Provide the (X, Y) coordinate of the cell's center where the given text is located.  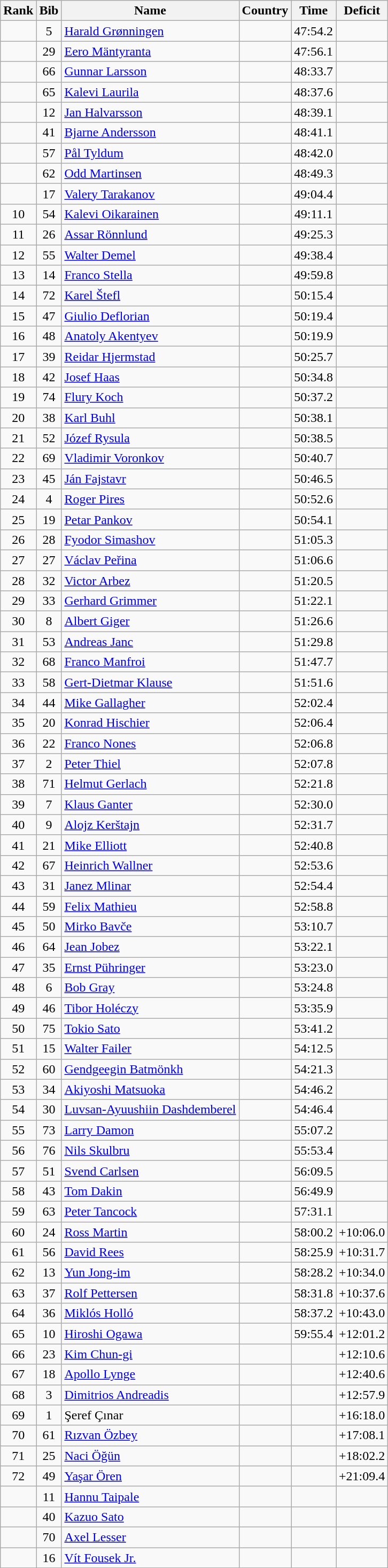
Larry Damon (150, 1130)
49:38.4 (314, 255)
Fyodor Simashov (150, 540)
50:19.4 (314, 316)
Franco Nones (150, 743)
58:31.8 (314, 1293)
Kim Chun-gi (150, 1354)
8 (49, 621)
Country (265, 11)
56:49.9 (314, 1191)
52:02.4 (314, 703)
Walter Demel (150, 255)
Name (150, 11)
51:26.6 (314, 621)
52:30.0 (314, 804)
Luvsan-Ayuushiin Dashdemberel (150, 1110)
Odd Martinsen (150, 173)
Yun Jong-im (150, 1273)
55:07.2 (314, 1130)
75 (49, 1028)
52:53.6 (314, 865)
Rolf Pettersen (150, 1293)
Walter Failer (150, 1049)
50:25.7 (314, 357)
50:54.1 (314, 519)
6 (49, 988)
Klaus Ganter (150, 804)
Gerhard Grimmer (150, 601)
Hiroshi Ogawa (150, 1334)
73 (49, 1130)
Vít Fousek Jr. (150, 1558)
Tom Dakin (150, 1191)
Jean Jobez (150, 947)
54:12.5 (314, 1049)
Deficit (362, 11)
Jan Halvarsson (150, 112)
58:28.2 (314, 1273)
Alojz Kerštajn (150, 825)
52:06.4 (314, 723)
49:04.4 (314, 194)
Naci Öğün (150, 1456)
55:53.4 (314, 1150)
53:23.0 (314, 967)
Ján Fajstavr (150, 479)
51:20.5 (314, 580)
Mirko Bavče (150, 927)
+12:01.2 (362, 1334)
48:39.1 (314, 112)
4 (49, 499)
50:38.5 (314, 438)
58:37.2 (314, 1313)
49:11.1 (314, 214)
Time (314, 11)
51:05.3 (314, 540)
Janez Mlinar (150, 886)
+21:09.4 (362, 1476)
Nils Skulbru (150, 1150)
Józef Rysula (150, 438)
Ross Martin (150, 1232)
52:07.8 (314, 764)
Assar Rönnlund (150, 234)
58:25.9 (314, 1252)
48:49.3 (314, 173)
51:47.7 (314, 662)
51:51.6 (314, 682)
54:46.2 (314, 1089)
Svend Carlsen (150, 1171)
74 (49, 397)
Karel Štefl (150, 296)
+18:02.2 (362, 1456)
+10:06.0 (362, 1232)
5 (49, 31)
+10:43.0 (362, 1313)
49:59.8 (314, 275)
52:21.8 (314, 784)
Tibor Holéczy (150, 1008)
Gunnar Larsson (150, 72)
Franco Stella (150, 275)
Bjarne Andersson (150, 133)
Peter Tancock (150, 1211)
76 (49, 1150)
54:21.3 (314, 1069)
48:42.0 (314, 153)
3 (49, 1395)
+10:34.0 (362, 1273)
50:52.6 (314, 499)
59:55.4 (314, 1334)
48:37.6 (314, 92)
48:33.7 (314, 72)
+12:57.9 (362, 1395)
47:56.1 (314, 51)
+10:31.7 (362, 1252)
Rızvan Özbey (150, 1435)
Kalevi Oikarainen (150, 214)
Apollo Lynge (150, 1374)
Helmut Gerlach (150, 784)
53:22.1 (314, 947)
51:06.6 (314, 560)
Miklós Holló (150, 1313)
Mike Elliott (150, 845)
Tokio Sato (150, 1028)
52:58.8 (314, 906)
Bib (49, 11)
53:35.9 (314, 1008)
Victor Arbez (150, 580)
Valery Tarakanov (150, 194)
1 (49, 1415)
49:25.3 (314, 234)
Gert-Dietmar Klause (150, 682)
52:06.8 (314, 743)
51:29.8 (314, 642)
9 (49, 825)
+12:10.6 (362, 1354)
Şeref Çınar (150, 1415)
Konrad Hischier (150, 723)
Bob Gray (150, 988)
Hannu Taipale (150, 1496)
50:15.4 (314, 296)
53:24.8 (314, 988)
2 (49, 764)
Axel Lesser (150, 1537)
Felix Mathieu (150, 906)
56:09.5 (314, 1171)
Roger Pires (150, 499)
Harald Grønningen (150, 31)
53:10.7 (314, 927)
Flury Koch (150, 397)
50:34.8 (314, 377)
Josef Haas (150, 377)
Karl Buhl (150, 418)
David Rees (150, 1252)
Kalevi Laurila (150, 92)
Petar Pankov (150, 519)
Mike Gallagher (150, 703)
Reidar Hjermstad (150, 357)
48:41.1 (314, 133)
+10:37.6 (362, 1293)
Franco Manfroi (150, 662)
52:31.7 (314, 825)
Albert Giger (150, 621)
Ernst Pühringer (150, 967)
47:54.2 (314, 31)
50:37.2 (314, 397)
58:00.2 (314, 1232)
Eero Mäntyranta (150, 51)
52:40.8 (314, 845)
52:54.4 (314, 886)
50:19.9 (314, 336)
Dimitrios Andreadis (150, 1395)
50:46.5 (314, 479)
Anatoly Akentyev (150, 336)
+17:08.1 (362, 1435)
Peter Thiel (150, 764)
Andreas Janc (150, 642)
50:38.1 (314, 418)
51:22.1 (314, 601)
Rank (18, 11)
Vladimir Voronkov (150, 458)
Akiyoshi Matsuoka (150, 1089)
54:46.4 (314, 1110)
Giulio Deflorian (150, 316)
Heinrich Wallner (150, 865)
+12:40.6 (362, 1374)
+16:18.0 (362, 1415)
7 (49, 804)
Kazuo Sato (150, 1517)
50:40.7 (314, 458)
Gendgeegin Batmönkh (150, 1069)
57:31.1 (314, 1211)
53:41.2 (314, 1028)
Yaşar Ören (150, 1476)
Pål Tyldum (150, 153)
Václav Peřina (150, 560)
